Search for the cell housing the specified text and yield its (x, y) center coordinate. 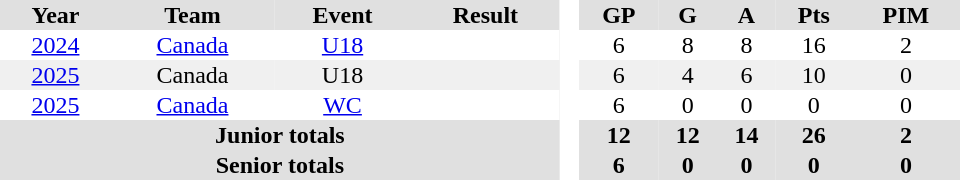
WC (342, 105)
Pts (814, 15)
Result (486, 15)
Senior totals (280, 165)
GP (618, 15)
Event (342, 15)
Year (56, 15)
10 (814, 75)
PIM (906, 15)
Team (192, 15)
A (746, 15)
Junior totals (280, 135)
4 (688, 75)
2024 (56, 45)
26 (814, 135)
16 (814, 45)
G (688, 15)
14 (746, 135)
